Pinpoint the cell where the given text exists, returning its (x, y) midpoint coordinate. 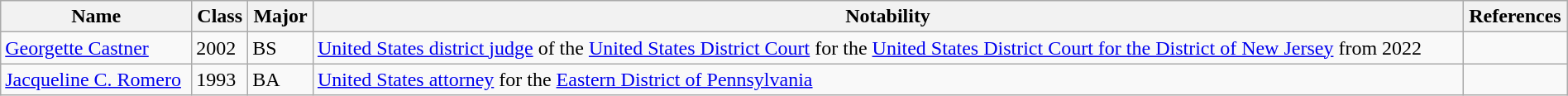
Major (281, 17)
1993 (220, 79)
Class (220, 17)
Georgette Castner (96, 48)
References (1515, 17)
Jacqueline C. Romero (96, 79)
BS (281, 48)
2002 (220, 48)
Notability (887, 17)
United States district judge of the United States District Court for the United States District Court for the District of New Jersey from 2022 (887, 48)
United States attorney for the Eastern District of Pennsylvania (887, 79)
Name (96, 17)
BA (281, 79)
